Return the [X, Y] coordinate for the center point of the cell that contains the specified text.  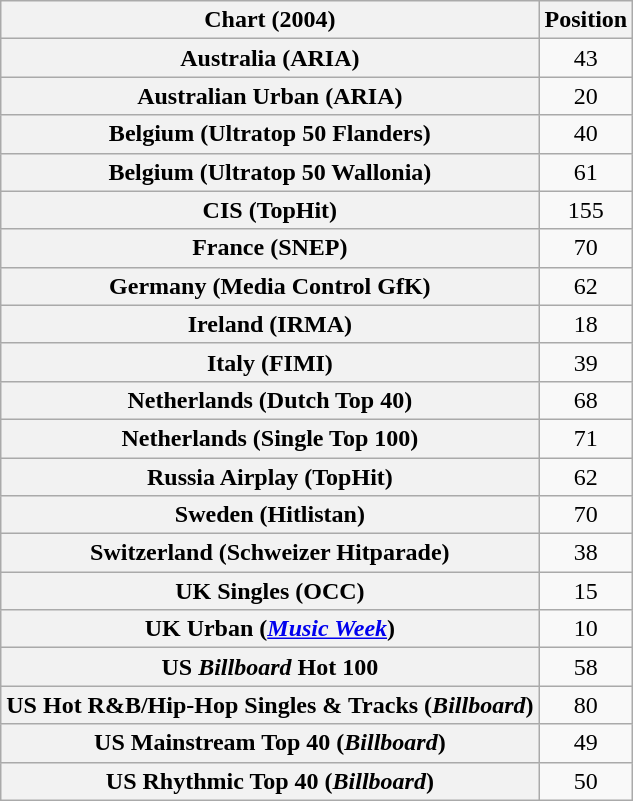
Sweden (Hitlistan) [270, 515]
80 [586, 705]
Italy (FIMI) [270, 362]
Ireland (IRMA) [270, 324]
15 [586, 591]
49 [586, 743]
Australian Urban (ARIA) [270, 96]
US Hot R&B/Hip-Hop Singles & Tracks (Billboard) [270, 705]
UK Urban (Music Week) [270, 629]
CIS (TopHit) [270, 210]
Germany (Media Control GfK) [270, 286]
Chart (2004) [270, 20]
Australia (ARIA) [270, 58]
Switzerland (Schweizer Hitparade) [270, 553]
18 [586, 324]
40 [586, 134]
50 [586, 781]
61 [586, 172]
UK Singles (OCC) [270, 591]
Netherlands (Single Top 100) [270, 438]
Belgium (Ultratop 50 Wallonia) [270, 172]
43 [586, 58]
38 [586, 553]
Belgium (Ultratop 50 Flanders) [270, 134]
US Rhythmic Top 40 (Billboard) [270, 781]
10 [586, 629]
68 [586, 400]
Russia Airplay (TopHit) [270, 477]
Position [586, 20]
39 [586, 362]
58 [586, 667]
US Mainstream Top 40 (Billboard) [270, 743]
20 [586, 96]
71 [586, 438]
155 [586, 210]
Netherlands (Dutch Top 40) [270, 400]
France (SNEP) [270, 248]
US Billboard Hot 100 [270, 667]
